Locate the cell with the specified text and output its [x, y] center coordinate. 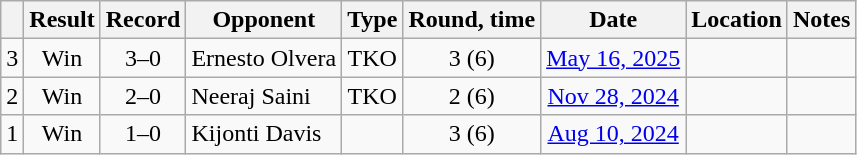
3 [12, 58]
2 (6) [472, 96]
Notes [821, 20]
Opponent [264, 20]
Record [143, 20]
Ernesto Olvera [264, 58]
Date [614, 20]
Result [62, 20]
Round, time [472, 20]
Location [737, 20]
Aug 10, 2024 [614, 134]
Kijonti Davis [264, 134]
Nov 28, 2024 [614, 96]
1–0 [143, 134]
May 16, 2025 [614, 58]
Type [372, 20]
2–0 [143, 96]
3–0 [143, 58]
2 [12, 96]
Neeraj Saini [264, 96]
1 [12, 134]
